Locate the cell with the specified text and output its (x, y) center coordinate. 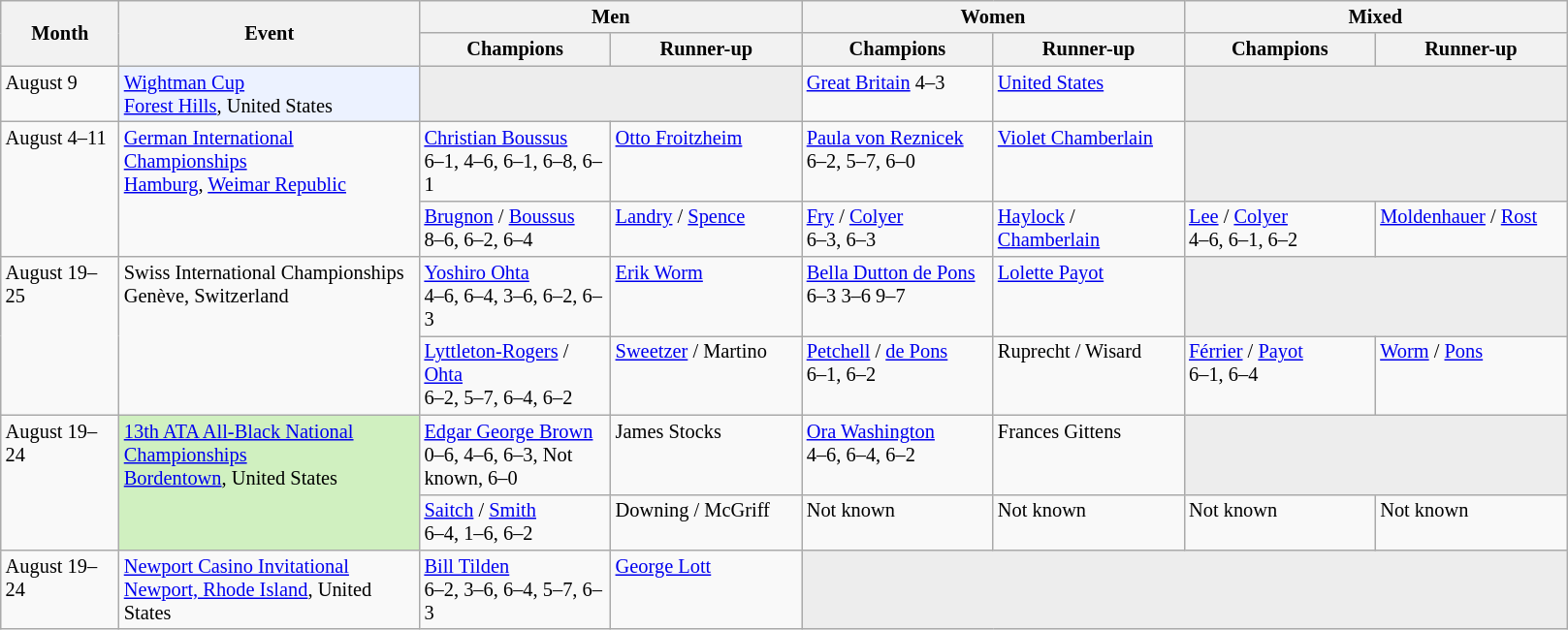
Ora Washington4–6, 6–4, 6–2 (898, 455)
Frances Gittens (1088, 455)
13th ATA All-Black National ChampionshipsBordentown, United States (270, 483)
Petchell / de Pons6–1, 6–2 (898, 375)
Yoshiro Ohta4–6, 6–4, 3–6, 6–2, 6–3 (516, 297)
Worm / Pons (1470, 375)
Newport Casino InvitationalNewport, Rhode Island, United States (270, 589)
Saitch / Smith6–4, 1–6, 6–2 (516, 522)
Month (60, 33)
Lyttleton-Rogers / Ohta6–2, 5–7, 6–4, 6–2 (516, 375)
Erik Worm (706, 297)
Otto Froitzheim (706, 161)
Event (270, 33)
Mixed (1375, 16)
Violet Chamberlain (1088, 161)
Landry / Spence (706, 229)
United States (1088, 94)
Bill Tilden6–2, 3–6, 6–4, 5–7, 6–3 (516, 589)
Downing / McGriff (706, 522)
German International Championships Hamburg, Weimar Republic (270, 188)
Great Britain 4–3 (898, 94)
George Lott (706, 589)
Bella Dutton de Pons 6–3 3–6 9–7 (898, 297)
Swiss International ChampionshipsGenève, Switzerland (270, 335)
Ruprecht / Wisard (1088, 375)
Brugnon / Boussus8–6, 6–2, 6–4 (516, 229)
August 4–11 (60, 188)
Men (611, 16)
August 19–25 (60, 335)
Lee / Colyer4–6, 6–1, 6–2 (1280, 229)
Moldenhauer / Rost (1470, 229)
Paula von Reznicek6–2, 5–7, 6–0 (898, 161)
James Stocks (706, 455)
Edgar George Brown0–6, 4–6, 6–3, Not known, 6–0 (516, 455)
Sweetzer / Martino (706, 375)
Fry / Colyer6–3, 6–3 (898, 229)
Férrier / Payot6–1, 6–4 (1280, 375)
Women (993, 16)
Christian Boussus6–1, 4–6, 6–1, 6–8, 6–1 (516, 161)
August 9 (60, 94)
Lolette Payot (1088, 297)
Wightman CupForest Hills, United States (270, 94)
Haylock / Chamberlain (1088, 229)
